Determine the (X, Y) coordinate at the center of the cell enclosing the given text.  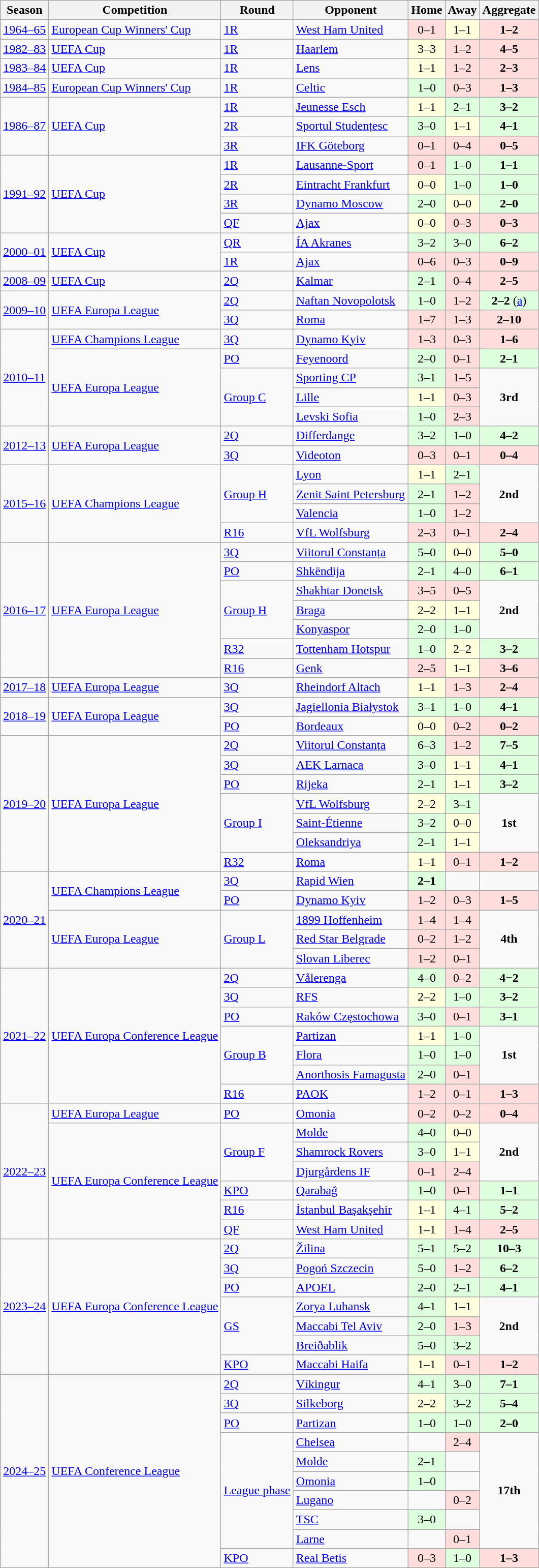
2009–10 (24, 310)
GS (257, 1326)
1–6 (509, 339)
Víkingur (351, 1384)
Group L (257, 939)
2021–22 (24, 1036)
2019–20 (24, 803)
2016–17 (24, 610)
Raków Częstochowa (351, 1016)
2020–21 (24, 920)
Rheindorf Altach (351, 687)
1983–84 (24, 68)
1984–85 (24, 87)
Pogoń Szczecin (351, 1268)
7–1 (509, 1384)
2023–24 (24, 1307)
Žilina (351, 1249)
2017–18 (24, 687)
Opponent (351, 10)
Lausanne-Sport (351, 165)
1991–92 (24, 194)
Jeunesse Esch (351, 107)
Lyon (351, 474)
Qarabağ (351, 1191)
Jagiellonia Białystok (351, 707)
Tottenham Hotspur (351, 649)
17th (509, 1490)
Silkeborg (351, 1403)
Away (462, 10)
Konyaspor (351, 629)
1986–87 (24, 126)
İstanbul Başakşehir (351, 1210)
Anorthosis Famagusta (351, 1074)
Dynamo Moscow (351, 203)
Sporting CP (351, 378)
Season (24, 10)
1899 Hoffenheim (351, 920)
Sportul Studențesc (351, 126)
3–5 (427, 591)
2018–19 (24, 716)
Braga (351, 610)
2022–23 (24, 1171)
7–5 (509, 745)
Home (427, 10)
Group I (257, 823)
UEFA Conference League (135, 1471)
Celtic (351, 87)
4th (509, 939)
Genk (351, 668)
3–6 (509, 668)
1–7 (427, 320)
Maccabi Haifa (351, 1365)
Eintracht Frankfurt (351, 184)
Zenit Saint Petersburg (351, 494)
2000–01 (24, 252)
AEK Larnaca (351, 765)
Rijeka (351, 784)
Maccabi Tel Aviv (351, 1326)
APOEL (351, 1287)
3–3 (427, 49)
Shakhtar Donetsk (351, 591)
Zorya Luhansk (351, 1307)
Group B (257, 1055)
Rapid Wien (351, 881)
2012–13 (24, 445)
0–9 (509, 262)
2–10 (509, 320)
4−2 (509, 978)
Breiðablik (351, 1345)
Valencia (351, 513)
2–2 (a) (509, 300)
5–1 (427, 1249)
Larne (351, 1539)
ÍA Akranes (351, 243)
4–5 (509, 49)
Naftan Novopolotsk (351, 300)
1982–83 (24, 49)
Bordeaux (351, 726)
2015–16 (24, 503)
Round (257, 10)
2024–25 (24, 1471)
Slovan Liberec (351, 958)
6–3 (427, 745)
Differdange (351, 436)
Levski Sofia (351, 416)
RFS (351, 997)
Chelsea (351, 1442)
Lens (351, 68)
Kalmar (351, 281)
0–6 (427, 262)
Shkëndija (351, 571)
Haarlem (351, 49)
Red Star Belgrade (351, 939)
Flora (351, 1055)
IFK Göteborg (351, 145)
PAOK (351, 1094)
Oleksandriya (351, 842)
League phase (257, 1490)
1964–65 (24, 29)
Feyenoord (351, 358)
Shamrock Rovers (351, 1152)
2008–09 (24, 281)
TSC (351, 1520)
Real Betis (351, 1558)
Group C (257, 397)
Videoton (351, 455)
3rd (509, 397)
Vålerenga (351, 978)
6–1 (509, 571)
2010–11 (24, 378)
Group F (257, 1152)
Lille (351, 397)
10–3 (509, 1249)
Competition (135, 10)
Aggregate (509, 10)
4–2 (509, 436)
QR (257, 243)
Djurgårdens IF (351, 1171)
Saint-Étienne (351, 823)
5–4 (509, 1403)
Lugano (351, 1500)
